Identify which cell holds the provided text, then report its [X, Y] central coordinate. 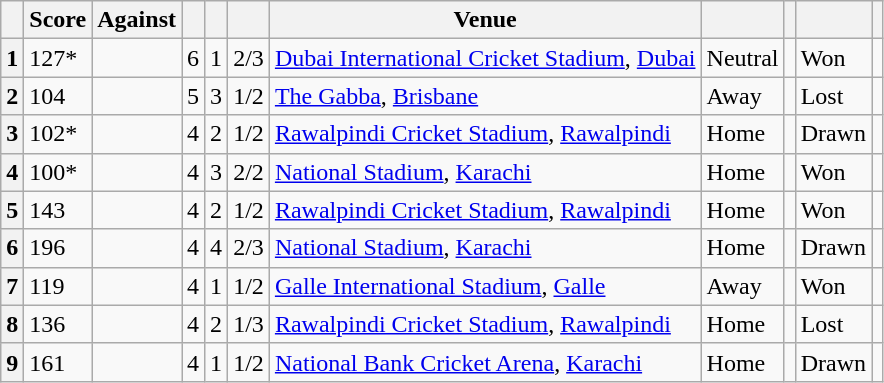
196 [58, 248]
119 [58, 286]
Galle International Stadium, Galle [485, 286]
100* [58, 172]
National Bank Cricket Arena, Karachi [485, 362]
7 [12, 286]
Neutral [742, 58]
Score [58, 20]
143 [58, 210]
102* [58, 134]
2/2 [249, 172]
127* [58, 58]
104 [58, 96]
The Gabba, Brisbane [485, 96]
136 [58, 324]
8 [12, 324]
Against [137, 20]
161 [58, 362]
1/3 [249, 324]
Dubai International Cricket Stadium, Dubai [485, 58]
9 [12, 362]
Venue [485, 20]
